Find where the given text appears and provide that cell's center as (x, y) coordinate. 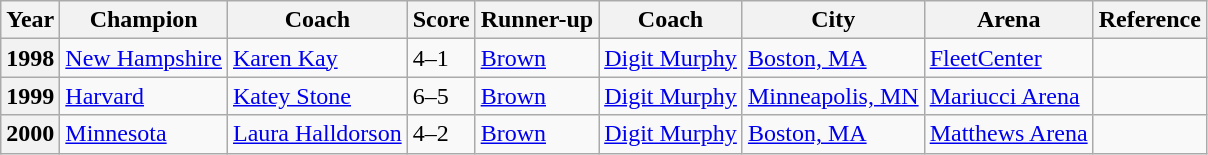
2000 (30, 134)
Mariucci Arena (1008, 96)
Harvard (144, 96)
Laura Halldorson (318, 134)
1999 (30, 96)
Karen Kay (318, 58)
1998 (30, 58)
4–2 (441, 134)
City (833, 20)
Minneapolis, MN (833, 96)
Minnesota (144, 134)
6–5 (441, 96)
FleetCenter (1008, 58)
Arena (1008, 20)
Year (30, 20)
Reference (1150, 20)
Katey Stone (318, 96)
New Hampshire (144, 58)
Runner-up (537, 20)
4–1 (441, 58)
Champion (144, 20)
Matthews Arena (1008, 134)
Score (441, 20)
